Scan for the cell matching the given text and deliver its [x, y] coordinate at center. 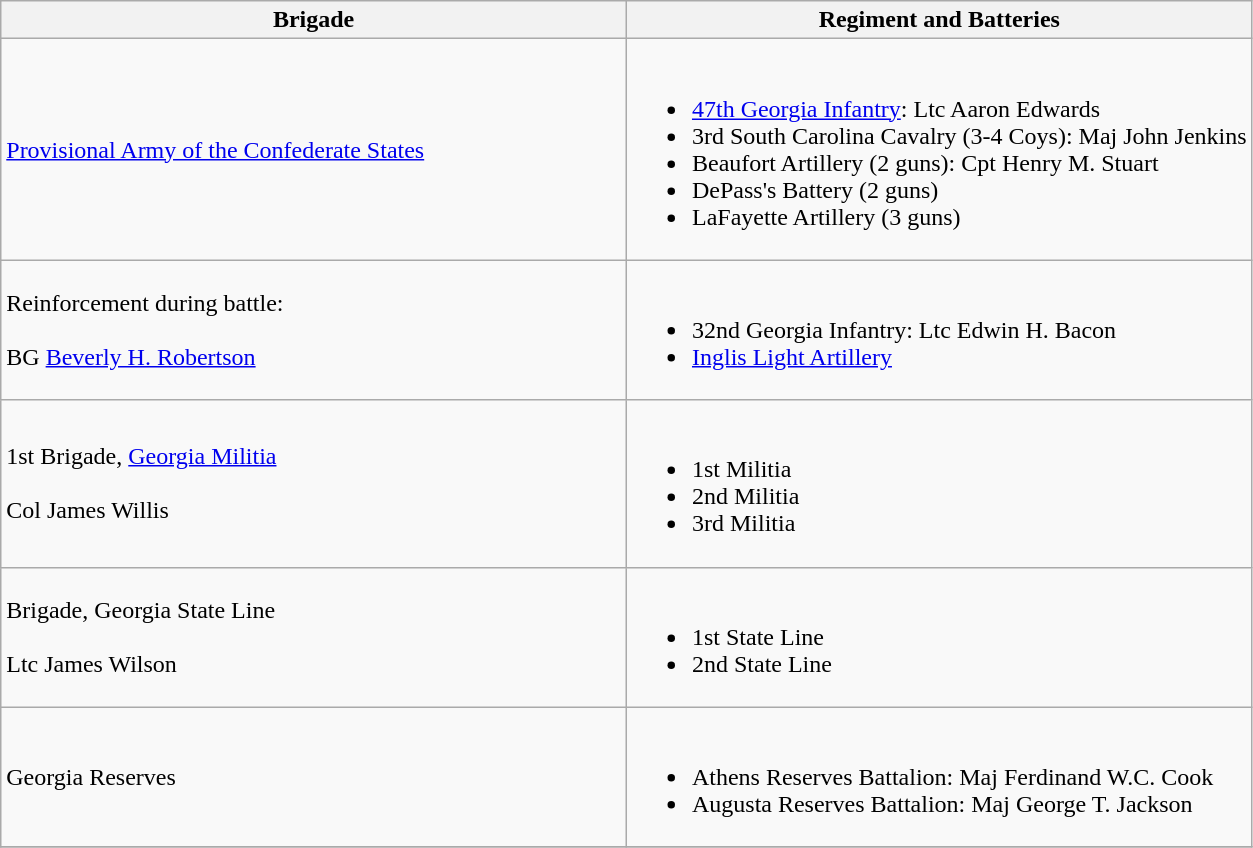
1st Brigade, Georgia MilitiaCol James Willis [314, 484]
Provisional Army of the Confederate States [314, 150]
32nd Georgia Infantry: Ltc Edwin H. BaconInglis Light Artillery [939, 330]
1st State Line2nd State Line [939, 637]
Georgia Reserves [314, 777]
Brigade, Georgia State LineLtc James Wilson [314, 637]
Regiment and Batteries [939, 20]
Athens Reserves Battalion: Maj Ferdinand W.C. CookAugusta Reserves Battalion: Maj George T. Jackson [939, 777]
Reinforcement during battle:BG Beverly H. Robertson [314, 330]
1st Militia2nd Militia3rd Militia [939, 484]
Brigade [314, 20]
